Search for the cell housing the specified text and yield its [X, Y] center coordinate. 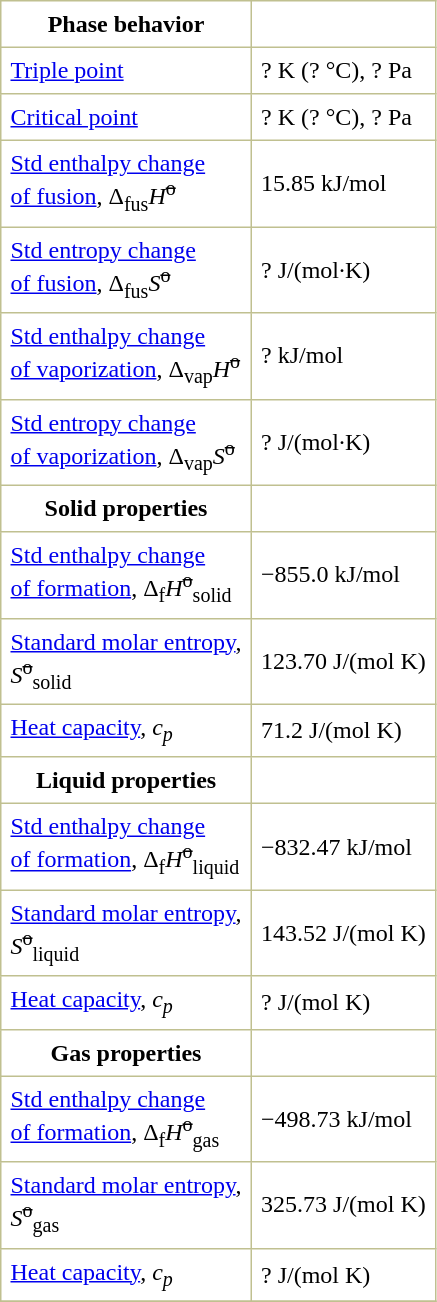
Standard molar entropy,Soliquid [126, 933]
Std enthalpy changeof formation, ΔfHosolid [126, 575]
143.52 J/(mol K) [343, 933]
Std entropy changeof vaporization, ΔvapSo [126, 442]
Solid properties [126, 508]
15.85 kJ/mol [343, 183]
325.73 J/(mol K) [343, 1205]
−498.73 kJ/mol [343, 1119]
71.2 J/(mol K) [343, 730]
Std enthalpy changeof vaporization, ΔvapHo [126, 356]
Phase behavior [126, 24]
Standard molar entropy,Sosolid [126, 661]
Std enthalpy changeof fusion, ΔfusHo [126, 183]
? kJ/mol [343, 356]
Standard molar entropy,Sogas [126, 1205]
123.70 J/(mol K) [343, 661]
Std entropy changeof fusion, ΔfusSo [126, 270]
−832.47 kJ/mol [343, 847]
Std enthalpy changeof formation, ΔfHogas [126, 1119]
Gas properties [126, 1052]
Critical point [126, 117]
Triple point [126, 70]
−855.0 kJ/mol [343, 575]
Std enthalpy changeof formation, ΔfHoliquid [126, 847]
Liquid properties [126, 780]
